Detect which cell encompasses the target text, then output its (X, Y) center coordinate. 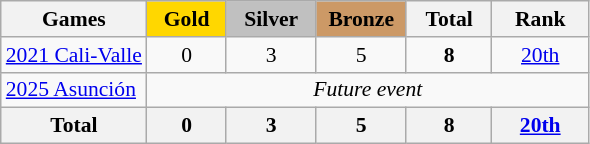
Bronze (361, 19)
Rank (540, 19)
2025 Asunción (74, 90)
Gold (186, 19)
Games (74, 19)
2021 Cali-Valle (74, 55)
Future event (368, 90)
Silver (271, 19)
